From the cell containing the given text, extract its center point as [X, Y] coordinate. 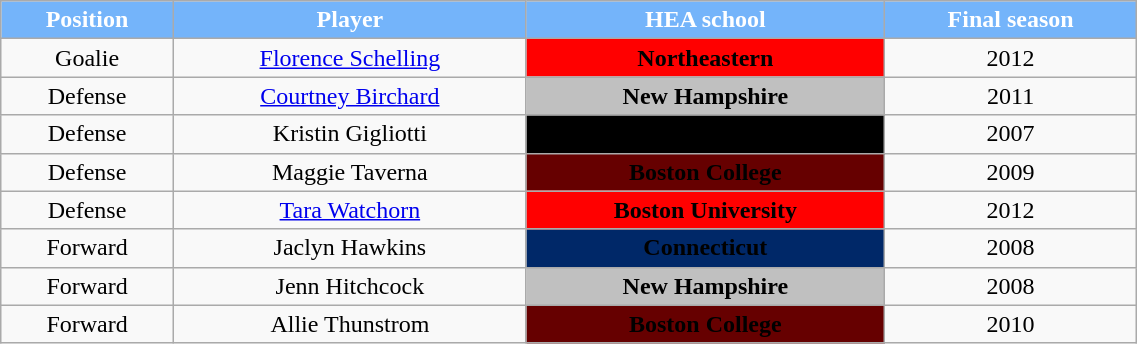
Jaclyn Hawkins [350, 248]
Providence [705, 134]
2007 [1010, 134]
Jenn Hitchcock [350, 286]
Boston University [705, 210]
Player [350, 20]
Allie Thunstrom [350, 324]
2011 [1010, 96]
Kristin Gigliotti [350, 134]
Tara Watchorn [350, 210]
Connecticut [705, 248]
Courtney Birchard [350, 96]
Maggie Taverna [350, 172]
Final season [1010, 20]
Goalie [88, 58]
Northeastern [705, 58]
Florence Schelling [350, 58]
2010 [1010, 324]
Position [88, 20]
2009 [1010, 172]
HEA school [705, 20]
